Provide the (x, y) coordinate of the cell's center where the given text is located.  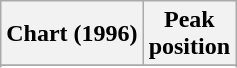
Chart (1996) (72, 34)
Peakposition (189, 34)
